Return (x, y) of the center of cell containing provided text 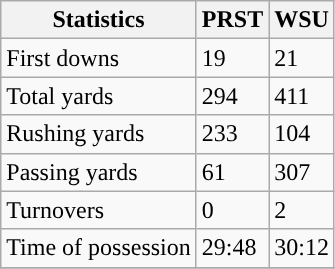
Turnovers (99, 210)
19 (232, 58)
411 (302, 96)
0 (232, 210)
30:12 (302, 248)
104 (302, 134)
WSU (302, 20)
61 (232, 172)
Time of possession (99, 248)
294 (232, 96)
Rushing yards (99, 134)
Statistics (99, 20)
First downs (99, 58)
233 (232, 134)
2 (302, 210)
PRST (232, 20)
Passing yards (99, 172)
21 (302, 58)
307 (302, 172)
29:48 (232, 248)
Total yards (99, 96)
